Capture the cell that displays the provided text and extract its [X, Y] central coordinate. 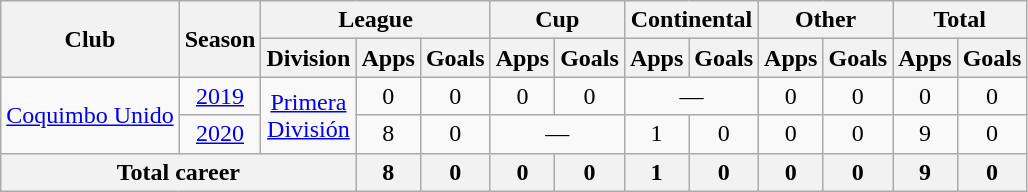
Total career [178, 172]
Total [960, 20]
Continental [691, 20]
2019 [220, 96]
Cup [557, 20]
Division [308, 58]
PrimeraDivisión [308, 115]
League [376, 20]
Club [90, 39]
Coquimbo Unido [90, 115]
2020 [220, 134]
Other [826, 20]
Season [220, 39]
